Detect which cell encompasses the target text, then output its [X, Y] center coordinate. 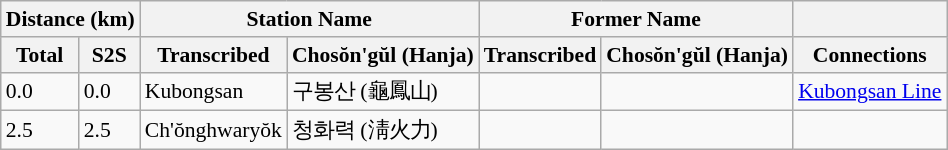
구봉산 (龜鳳山) [383, 92]
Total [40, 55]
Kubongsan [214, 92]
Kubongsan Line [870, 92]
Ch'ŏnghwaryŏk [214, 130]
Former Name [636, 19]
Distance (km) [70, 19]
S2S [110, 55]
Connections [870, 55]
청화력 (淸火力) [383, 130]
Station Name [310, 19]
